Output the [x, y] coordinate of the center of the cell containing the given text.  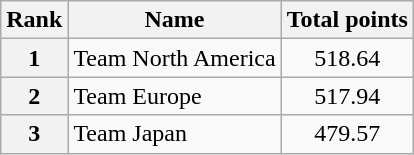
517.94 [347, 96]
3 [34, 134]
Team North America [174, 58]
Team Europe [174, 96]
Name [174, 20]
Team Japan [174, 134]
518.64 [347, 58]
Rank [34, 20]
2 [34, 96]
1 [34, 58]
479.57 [347, 134]
Total points [347, 20]
